Find where the given text appears and provide that cell's center as (X, Y) coordinate. 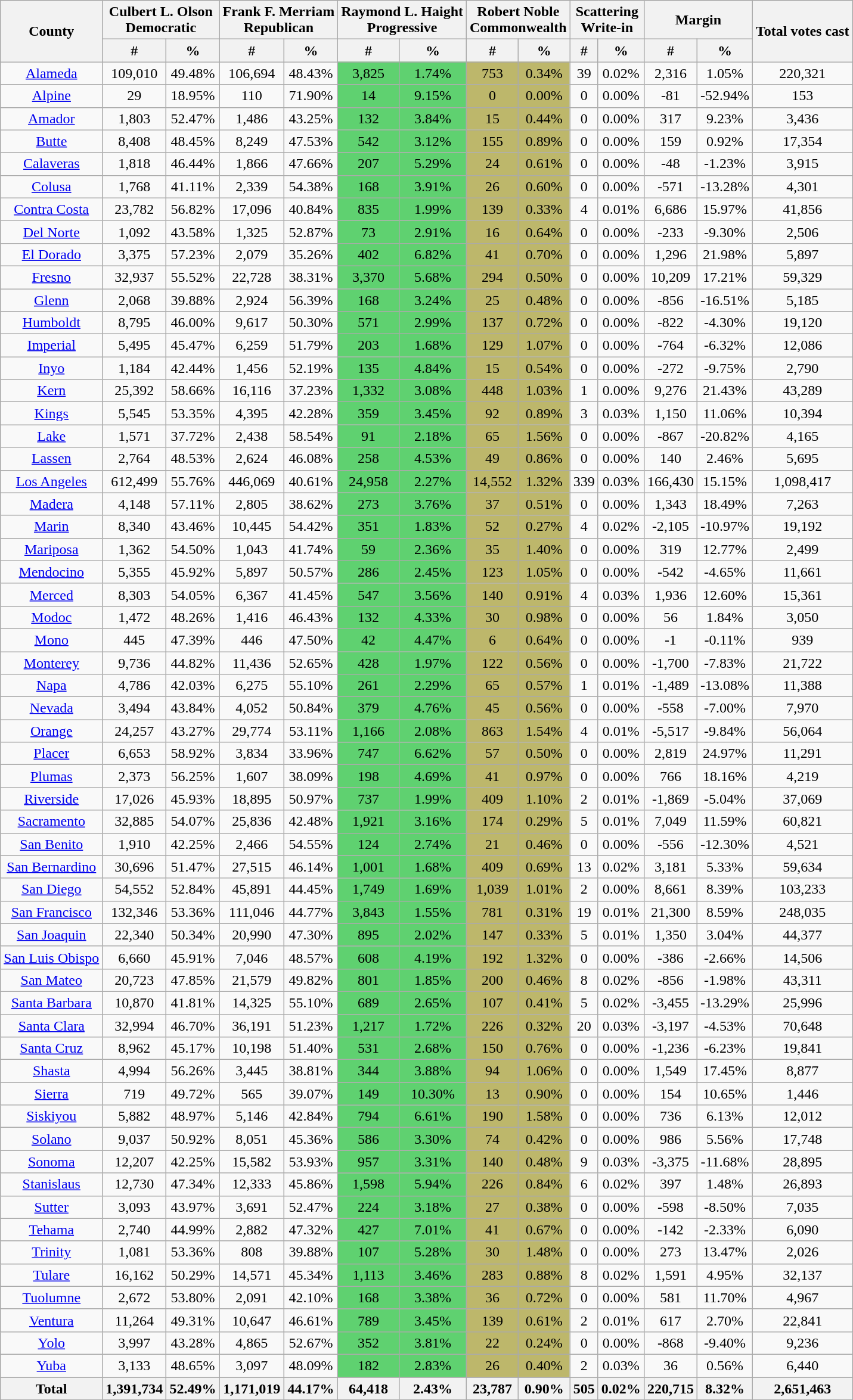
2.65% (433, 1003)
2,438 (252, 436)
10,394 (802, 413)
1,184 (135, 368)
736 (670, 1116)
-558 (670, 708)
1.55% (433, 912)
Placer (51, 754)
2.43% (433, 1389)
1,325 (252, 232)
149 (368, 1094)
45,891 (252, 889)
1.40% (544, 549)
Tuolumne (51, 1298)
4,052 (252, 708)
137 (492, 323)
0.70% (544, 254)
3,843 (368, 912)
18.95% (193, 96)
Merced (51, 595)
198 (368, 776)
9,736 (135, 663)
1.03% (544, 391)
56.26% (193, 1071)
48.65% (193, 1365)
-4.53% (725, 1025)
Yolo (51, 1343)
-13.28% (725, 186)
60,821 (802, 822)
5.68% (433, 277)
58.92% (193, 754)
56,064 (802, 731)
43.46% (193, 527)
42.44% (193, 368)
45.36% (311, 1139)
49 (492, 459)
44.45% (311, 889)
15.97% (725, 209)
1,446 (802, 1094)
43.84% (193, 708)
33.96% (311, 754)
Amador (51, 119)
22,340 (135, 935)
3,915 (802, 164)
124 (368, 844)
43.58% (193, 232)
42.48% (311, 822)
Riverside (51, 799)
43.28% (193, 1343)
52.87% (311, 232)
7,049 (670, 822)
5,355 (135, 572)
45 (492, 708)
-1 (670, 640)
4.69% (433, 776)
10.65% (725, 1094)
123 (492, 572)
14,571 (252, 1275)
2.27% (433, 481)
Humboldt (51, 323)
6.13% (725, 1116)
37.72% (193, 436)
5.29% (433, 164)
El Dorado (51, 254)
427 (368, 1230)
27 (492, 1207)
49.31% (193, 1320)
3.18% (433, 1207)
192 (492, 957)
8,962 (135, 1049)
San Luis Obispo (51, 957)
Plumas (51, 776)
-7.83% (725, 663)
6,653 (135, 754)
50.29% (193, 1275)
32,994 (135, 1025)
-20.82% (725, 436)
-7.00% (725, 708)
41.45% (311, 595)
8,661 (670, 889)
531 (368, 1049)
52 (492, 527)
9.23% (725, 119)
53.35% (193, 413)
74 (492, 1139)
109,010 (135, 73)
-3,455 (670, 1003)
54.55% (311, 844)
58.54% (311, 436)
San Bernardino (51, 867)
Alameda (51, 73)
612,499 (135, 481)
-0.11% (725, 640)
38.81% (311, 1071)
448 (492, 391)
939 (802, 640)
45.93% (193, 799)
45.91% (193, 957)
2.68% (433, 1049)
-598 (670, 1207)
689 (368, 1003)
586 (368, 1139)
25 (492, 300)
Yuba (51, 1365)
4,994 (135, 1071)
4,967 (802, 1298)
San Francisco (51, 912)
Margin (698, 20)
47.30% (311, 935)
Total (51, 1389)
8,795 (135, 323)
5,185 (802, 300)
38.62% (311, 504)
2.99% (433, 323)
16 (492, 232)
20 (584, 1025)
10,870 (135, 1003)
397 (670, 1184)
37,069 (802, 799)
-1,236 (670, 1049)
-2.33% (725, 1230)
53.93% (311, 1162)
48.09% (311, 1365)
47.53% (311, 141)
12,333 (252, 1184)
48.57% (311, 957)
Colusa (51, 186)
49.48% (193, 73)
3,691 (252, 1207)
19,192 (802, 527)
35 (492, 549)
801 (368, 980)
-4.30% (725, 323)
49.72% (193, 1094)
1,768 (135, 186)
207 (368, 164)
18,895 (252, 799)
53.11% (311, 731)
0.92% (725, 141)
54.05% (193, 595)
27,515 (252, 867)
Solano (51, 1139)
1.07% (544, 346)
1.74% (433, 73)
39 (584, 73)
-4.65% (725, 572)
789 (368, 1320)
7,035 (802, 1207)
200 (492, 980)
43,311 (802, 980)
Monterey (51, 663)
50.84% (311, 708)
2,373 (135, 776)
110 (252, 96)
11.70% (725, 1298)
55.76% (193, 481)
6,090 (802, 1230)
71.90% (311, 96)
43.27% (193, 731)
-9.75% (725, 368)
47.85% (193, 980)
0.40% (544, 1365)
Ventura (51, 1320)
182 (368, 1365)
36,191 (252, 1025)
42.10% (311, 1298)
41.81% (193, 1003)
10,209 (670, 277)
5.33% (725, 867)
3,181 (670, 867)
11.06% (725, 413)
5,146 (252, 1116)
6,367 (252, 595)
42.03% (193, 686)
-1,869 (670, 799)
11,661 (802, 572)
7,046 (252, 957)
1.06% (544, 1071)
43,289 (802, 391)
352 (368, 1343)
794 (368, 1116)
542 (368, 141)
445 (135, 640)
294 (492, 277)
12,730 (135, 1184)
-8.50% (725, 1207)
1.56% (544, 436)
Mendocino (51, 572)
4.53% (433, 459)
14,552 (492, 481)
20,990 (252, 935)
Imperial (51, 346)
3.30% (433, 1139)
32,937 (135, 277)
50.97% (311, 799)
-142 (670, 1230)
10,198 (252, 1049)
446,069 (252, 481)
-1,700 (670, 663)
3.81% (433, 1343)
1,936 (670, 595)
17,096 (252, 209)
781 (492, 912)
1.97% (433, 663)
12.60% (725, 595)
8,249 (252, 141)
8,340 (135, 527)
4,219 (802, 776)
25,836 (252, 822)
-16.51% (725, 300)
0.97% (544, 776)
220,715 (670, 1389)
0.91% (544, 595)
261 (368, 686)
-48 (670, 164)
153 (802, 96)
Marin (51, 527)
4,301 (802, 186)
11,388 (802, 686)
2,466 (252, 844)
106,694 (252, 73)
166,430 (670, 481)
581 (670, 1298)
-822 (670, 323)
0.86% (544, 459)
44,377 (802, 935)
10,445 (252, 527)
46.43% (311, 617)
49.82% (311, 980)
Lassen (51, 459)
4.84% (433, 368)
719 (135, 1094)
2,790 (802, 368)
0.24% (544, 1343)
22,841 (802, 1320)
11.59% (725, 822)
147 (492, 935)
2.70% (725, 1320)
6,660 (135, 957)
15.15% (725, 481)
53.80% (193, 1298)
3.88% (433, 1071)
2.83% (433, 1365)
132,346 (135, 912)
1,166 (368, 731)
11,436 (252, 663)
94 (492, 1071)
26,893 (802, 1184)
122 (492, 663)
Contra Costa (51, 209)
54,552 (135, 889)
Kings (51, 413)
42.28% (311, 413)
0.42% (544, 1139)
21.98% (725, 254)
0.67% (544, 1230)
1,749 (368, 889)
0.60% (544, 186)
Glenn (51, 300)
Culbert L. OlsonDemocratic (161, 20)
-5,517 (670, 731)
8,408 (135, 141)
24,958 (368, 481)
4.19% (433, 957)
4,521 (802, 844)
40.84% (311, 209)
Sutter (51, 1207)
2,882 (252, 1230)
0.69% (544, 867)
7,970 (802, 708)
Tehama (51, 1230)
1,818 (135, 164)
3,825 (368, 73)
Frank F. MerriamRepublican (279, 20)
3,436 (802, 119)
1,332 (368, 391)
37.23% (311, 391)
737 (368, 799)
-9.30% (725, 232)
258 (368, 459)
3.24% (433, 300)
8.32% (725, 1389)
57 (492, 754)
51.79% (311, 346)
18.16% (725, 776)
-1.98% (725, 980)
43.25% (311, 119)
50.92% (193, 1139)
22,728 (252, 277)
1,362 (135, 549)
17.45% (725, 1071)
Sacramento (51, 822)
45.47% (193, 346)
8,051 (252, 1139)
San Mateo (51, 980)
957 (368, 1162)
57.23% (193, 254)
1,456 (252, 368)
6,440 (802, 1365)
-6.32% (725, 346)
339 (584, 481)
4,786 (135, 686)
-867 (670, 436)
15,582 (252, 1162)
3.84% (433, 119)
2.36% (433, 549)
19 (584, 912)
47.39% (193, 640)
46.00% (193, 323)
428 (368, 663)
19,841 (802, 1049)
18.49% (725, 504)
2.08% (433, 731)
Orange (51, 731)
91 (368, 436)
154 (670, 1094)
1,607 (252, 776)
5.56% (725, 1139)
56.82% (193, 209)
Robert NobleCommonwealth (519, 20)
1,043 (252, 549)
505 (584, 1389)
47.34% (193, 1184)
3.56% (433, 595)
19,120 (802, 323)
46.70% (193, 1025)
92 (492, 413)
286 (368, 572)
Napa (51, 686)
14,506 (802, 957)
-52.94% (725, 96)
38.09% (311, 776)
7.01% (433, 1230)
San Joaquin (51, 935)
2,339 (252, 186)
47.32% (311, 1230)
44.77% (311, 912)
15,361 (802, 595)
0.98% (544, 617)
21 (492, 844)
1,921 (368, 822)
317 (670, 119)
1.54% (544, 731)
2,819 (670, 754)
1,549 (670, 1071)
Mariposa (51, 549)
0.41% (544, 1003)
224 (368, 1207)
747 (368, 754)
1,001 (368, 867)
-1,489 (670, 686)
0.34% (544, 73)
54.07% (193, 822)
Total votes cast (802, 31)
21.43% (725, 391)
203 (368, 346)
24.97% (725, 754)
Trinity (51, 1252)
43.97% (193, 1207)
2,624 (252, 459)
0.27% (544, 527)
2.45% (433, 572)
351 (368, 527)
159 (670, 141)
45.92% (193, 572)
29 (135, 96)
1,150 (670, 413)
3,494 (135, 708)
0.76% (544, 1049)
41.74% (311, 549)
8,877 (802, 1071)
135 (368, 368)
2,316 (670, 73)
12,086 (802, 346)
402 (368, 254)
1,350 (670, 935)
12,207 (135, 1162)
21,300 (670, 912)
Lake (51, 436)
Shasta (51, 1071)
Santa Barbara (51, 1003)
Santa Clara (51, 1025)
0.32% (544, 1025)
1,866 (252, 164)
3,445 (252, 1071)
3.12% (433, 141)
9 (584, 1162)
38.31% (311, 277)
0.31% (544, 912)
11,264 (135, 1320)
3.08% (433, 391)
9,617 (252, 323)
0.84% (544, 1184)
2.74% (433, 844)
895 (368, 935)
3.91% (433, 186)
379 (368, 708)
56.39% (311, 300)
54.42% (311, 527)
Stanislaus (51, 1184)
52.84% (193, 889)
51.40% (311, 1049)
5,882 (135, 1116)
52.19% (311, 368)
Siskiyou (51, 1116)
6.82% (433, 254)
42 (368, 640)
5,545 (135, 413)
44.17% (311, 1389)
1,081 (135, 1252)
23,782 (135, 209)
Sierra (51, 1094)
547 (368, 595)
9.15% (433, 96)
25,392 (135, 391)
56 (670, 617)
48.97% (193, 1116)
1,171,019 (252, 1389)
6,259 (252, 346)
28,895 (802, 1162)
3,133 (135, 1365)
-868 (670, 1343)
-386 (670, 957)
-3,375 (670, 1162)
1.83% (433, 527)
21,722 (802, 663)
Del Norte (51, 232)
2,091 (252, 1298)
25,996 (802, 1003)
2.46% (725, 459)
42.84% (311, 1116)
50.34% (193, 935)
-571 (670, 186)
2,672 (135, 1298)
San Benito (51, 844)
220,321 (802, 73)
1,343 (670, 504)
-542 (670, 572)
1.85% (433, 980)
4,865 (252, 1343)
-6.23% (725, 1049)
51.47% (193, 867)
3 (584, 413)
4,148 (135, 504)
16,116 (252, 391)
2,079 (252, 254)
1,591 (670, 1275)
44.99% (193, 1230)
San Diego (51, 889)
16,162 (135, 1275)
3,093 (135, 1207)
46.44% (193, 164)
County (51, 31)
986 (670, 1139)
863 (492, 731)
46.61% (311, 1320)
-13.29% (725, 1003)
1,486 (252, 119)
55.52% (193, 277)
1,296 (670, 254)
0.54% (544, 368)
-9.40% (725, 1343)
48.26% (193, 617)
753 (492, 73)
1,910 (135, 844)
1.10% (544, 799)
59,329 (802, 277)
2,026 (802, 1252)
57.11% (193, 504)
3,050 (802, 617)
58.66% (193, 391)
150 (492, 1049)
565 (252, 1094)
2,651,463 (802, 1389)
617 (670, 1320)
2,924 (252, 300)
29,774 (252, 731)
1,039 (492, 889)
17,026 (135, 799)
41.11% (193, 186)
59,634 (802, 867)
52.67% (311, 1343)
Alpine (51, 96)
-272 (670, 368)
1.69% (433, 889)
47.50% (311, 640)
Nevada (51, 708)
3.76% (433, 504)
17.21% (725, 277)
5.94% (433, 1184)
3.16% (433, 822)
-13.08% (725, 686)
Mono (51, 640)
52.65% (311, 663)
14,325 (252, 1003)
2.02% (433, 935)
32,137 (802, 1275)
54.50% (193, 549)
190 (492, 1116)
Inyo (51, 368)
-5.04% (725, 799)
Butte (51, 141)
4.33% (433, 617)
1.01% (544, 889)
5,495 (135, 346)
6.61% (433, 1116)
319 (670, 549)
46.14% (311, 867)
40.61% (311, 481)
766 (670, 776)
44.82% (193, 663)
13.47% (725, 1252)
1,391,734 (135, 1389)
2.91% (433, 232)
-556 (670, 844)
-2.66% (725, 957)
56.25% (193, 776)
14 (368, 96)
1,217 (368, 1025)
1,571 (135, 436)
3,097 (252, 1365)
2,506 (802, 232)
5.28% (433, 1252)
4.95% (725, 1275)
12,012 (802, 1116)
10.30% (433, 1094)
0.29% (544, 822)
3,997 (135, 1343)
-9.84% (725, 731)
4.76% (433, 708)
Calaveras (51, 164)
446 (252, 640)
ScatteringWrite-in (607, 20)
344 (368, 1071)
-233 (670, 232)
359 (368, 413)
50.30% (311, 323)
32,885 (135, 822)
174 (492, 822)
9,236 (802, 1343)
-3,197 (670, 1025)
2,499 (802, 549)
Raymond L. HaightProgressive (402, 20)
1,113 (368, 1275)
6,275 (252, 686)
111,046 (252, 912)
2,805 (252, 504)
3.38% (433, 1298)
Madera (51, 504)
35.26% (311, 254)
1,472 (135, 617)
-2,105 (670, 527)
45.34% (311, 1275)
5,695 (802, 459)
2.29% (433, 686)
0.57% (544, 686)
50.57% (311, 572)
3,370 (368, 277)
2,764 (135, 459)
8,303 (135, 595)
-1.23% (725, 164)
45.86% (311, 1184)
24 (492, 164)
Tulare (51, 1275)
59 (368, 549)
0.44% (544, 119)
103,233 (802, 889)
41,856 (802, 209)
Los Angeles (51, 481)
73 (368, 232)
64,418 (368, 1389)
48.53% (193, 459)
37 (492, 504)
3.31% (433, 1162)
Fresno (51, 277)
1,416 (252, 617)
23,787 (492, 1389)
46.08% (311, 459)
2.18% (433, 436)
48.43% (311, 73)
17,748 (802, 1139)
1.84% (725, 617)
2,068 (135, 300)
54.38% (311, 186)
Sonoma (51, 1162)
11,291 (802, 754)
129 (492, 346)
3.04% (725, 935)
Kern (51, 391)
8.39% (725, 889)
248,035 (802, 912)
4,165 (802, 436)
8.59% (725, 912)
-10.97% (725, 527)
155 (492, 141)
3.46% (433, 1275)
1,092 (135, 232)
7,263 (802, 504)
51.23% (311, 1025)
4,395 (252, 413)
Modoc (51, 617)
21,579 (252, 980)
1.58% (544, 1116)
52.49% (193, 1389)
2,740 (135, 1230)
12.77% (725, 549)
22 (492, 1343)
20,723 (135, 980)
571 (368, 323)
24,257 (135, 731)
10,647 (252, 1320)
0.38% (544, 1207)
9,037 (135, 1139)
0.88% (544, 1275)
3,834 (252, 754)
47.66% (311, 164)
1,803 (135, 119)
0.51% (544, 504)
30,696 (135, 867)
-81 (670, 96)
39.07% (311, 1094)
808 (252, 1252)
835 (368, 209)
4.47% (433, 640)
70,648 (802, 1025)
17,354 (802, 141)
48.45% (193, 141)
1,098,417 (802, 481)
45.17% (193, 1049)
6.62% (433, 754)
-12.30% (725, 844)
1,598 (368, 1184)
6,686 (670, 209)
-764 (670, 346)
608 (368, 957)
9,276 (670, 391)
1.72% (433, 1025)
3,375 (135, 254)
283 (492, 1275)
Santa Cruz (51, 1049)
-11.68% (725, 1162)
